Determine the (X, Y) coordinate at the center of the cell enclosing the given text.  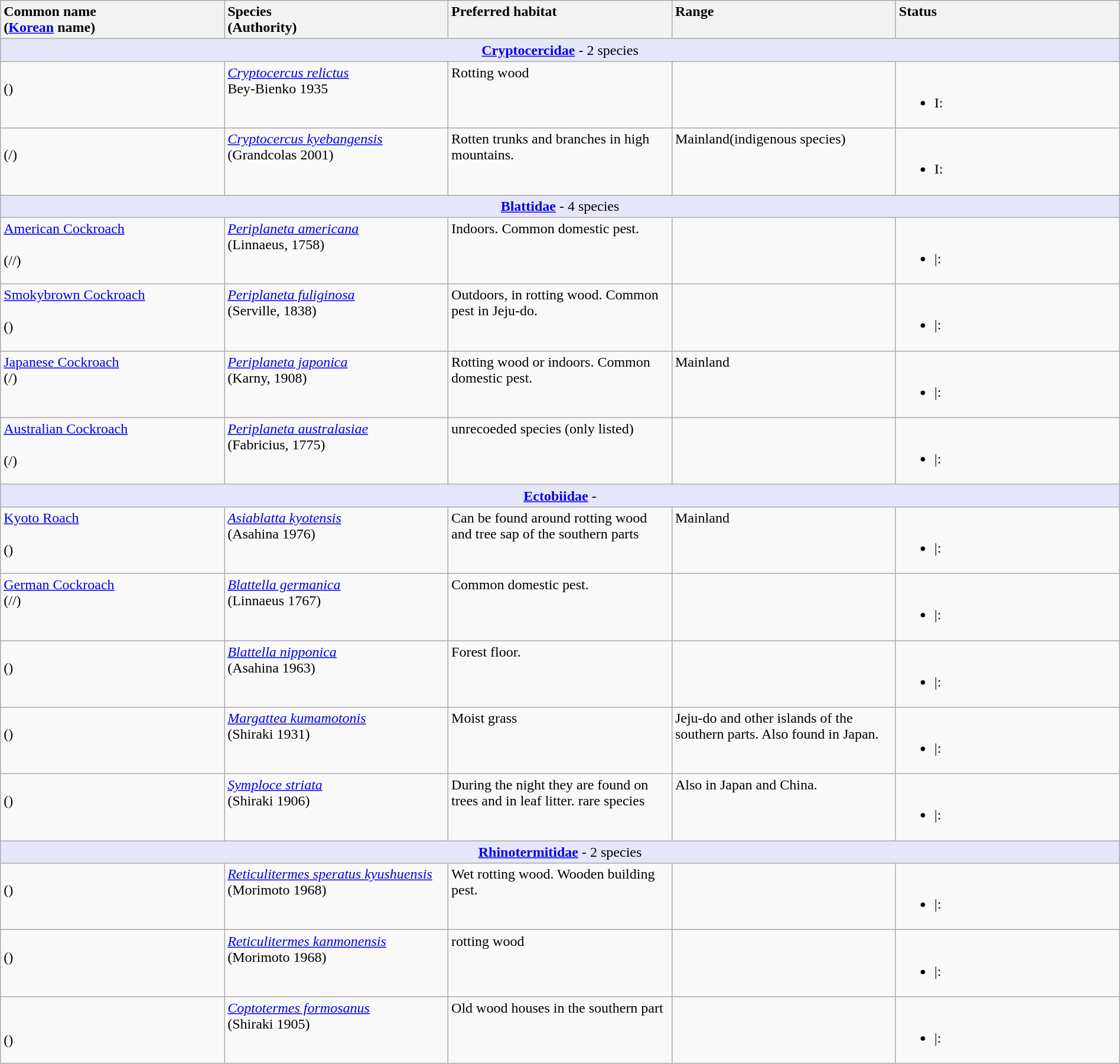
Australian Cockroach (/) (112, 451)
Preferred habitat (560, 20)
Range (783, 20)
Periplaneta australasiae(Fabricius, 1775) (337, 451)
Reticulitermes kanmonensis(Morimoto 1968) (337, 964)
Periplaneta japonica(Karny, 1908) (337, 384)
Periplaneta fuliginosa(Serville, 1838) (337, 318)
During the night they are found on trees and in leaf litter. rare species (560, 808)
Blattella nipponica(Asahina 1963) (337, 673)
Outdoors, in rotting wood. Common pest in Jeju-do. (560, 318)
Can be found around rotting wood and tree sap of the southern parts (560, 540)
(/) (112, 162)
rotting wood (560, 964)
Indoors. Common domestic pest. (560, 250)
Rotting wood (560, 94)
Reticulitermes speratus kyushuensis(Morimoto 1968) (337, 896)
Status (1008, 20)
Margattea kumamotonis(Shiraki 1931) (337, 740)
Rotting wood or indoors. Common domestic pest. (560, 384)
Blattidae - 4 species (560, 206)
American Cockroach (//) (112, 250)
Smokybrown Cockroach () (112, 318)
Jeju-do and other islands of the southern parts. Also found in Japan. (783, 740)
Common domestic pest. (560, 607)
Blattella germanica(Linnaeus 1767) (337, 607)
Coptotermes formosanus(Shiraki 1905) (337, 1030)
Also in Japan and China. (783, 808)
Periplaneta americana(Linnaeus, 1758) (337, 250)
Wet rotting wood. Wooden building pest. (560, 896)
Japanese Cockroach(/) (112, 384)
Mainland(indigenous species) (783, 162)
Species(Authority) (337, 20)
Rhinotermitidae - 2 species (560, 852)
German Cockroach(//) (112, 607)
unrecoeded species (only listed) (560, 451)
Common name(Korean name) (112, 20)
Kyoto Roach () (112, 540)
Asiablatta kyotensis(Asahina 1976) (337, 540)
Old wood houses in the southern part (560, 1030)
Moist grass (560, 740)
Cryptocercus relictusBey-Bienko 1935 (337, 94)
Cryptocercidae - 2 species (560, 50)
Symploce striata(Shiraki 1906) (337, 808)
Ectobiidae - (560, 495)
Rotten trunks and branches in high mountains. (560, 162)
Forest floor. (560, 673)
Cryptocercus kyebangensis(Grandcolas 2001) (337, 162)
